Scan for the cell matching the given text and deliver its (x, y) coordinate at center. 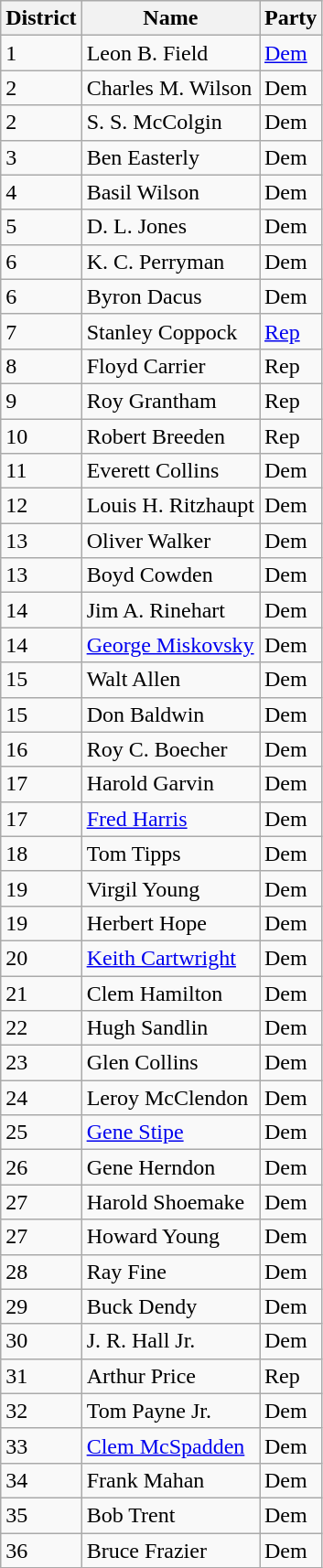
Name (170, 18)
26 (41, 1167)
3 (41, 157)
Tom Payne Jr. (170, 1411)
Gene Herndon (170, 1167)
Bob Trent (170, 1515)
D. L. Jones (170, 227)
S. S. McColgin (170, 123)
Oliver Walker (170, 541)
Party (291, 18)
4 (41, 192)
Virgil Young (170, 888)
Leon B. Field (170, 53)
Howard Young (170, 1237)
Ray Fine (170, 1272)
8 (41, 366)
Charles M. Wilson (170, 88)
Keith Cartwright (170, 958)
Roy Grantham (170, 401)
Leroy McClendon (170, 1098)
Harold Shoemake (170, 1202)
Arthur Price (170, 1376)
5 (41, 227)
Stanley Coppock (170, 331)
Clem Hamilton (170, 993)
22 (41, 1028)
18 (41, 854)
28 (41, 1272)
Tom Tipps (170, 854)
Roy C. Boecher (170, 749)
Basil Wilson (170, 192)
Gene Stipe (170, 1133)
Robert Breeden (170, 436)
Boyd Cowden (170, 575)
Walt Allen (170, 680)
31 (41, 1376)
Jim A. Rinehart (170, 610)
36 (41, 1551)
7 (41, 331)
23 (41, 1063)
21 (41, 993)
Hugh Sandlin (170, 1028)
J. R. Hall Jr. (170, 1341)
Herbert Hope (170, 923)
9 (41, 401)
Buck Dendy (170, 1306)
Everett Collins (170, 471)
11 (41, 471)
25 (41, 1133)
Clem McSpadden (170, 1445)
Floyd Carrier (170, 366)
Bruce Frazier (170, 1551)
Don Baldwin (170, 714)
District (41, 18)
Glen Collins (170, 1063)
Harold Garvin (170, 784)
12 (41, 506)
Frank Mahan (170, 1480)
Byron Dacus (170, 296)
Ben Easterly (170, 157)
24 (41, 1098)
34 (41, 1480)
Fred Harris (170, 819)
35 (41, 1515)
1 (41, 53)
George Miskovsky (170, 645)
20 (41, 958)
32 (41, 1411)
K. C. Perryman (170, 262)
30 (41, 1341)
Louis H. Ritzhaupt (170, 506)
16 (41, 749)
29 (41, 1306)
10 (41, 436)
33 (41, 1445)
